Detect which cell encompasses the target text, then output its (X, Y) center coordinate. 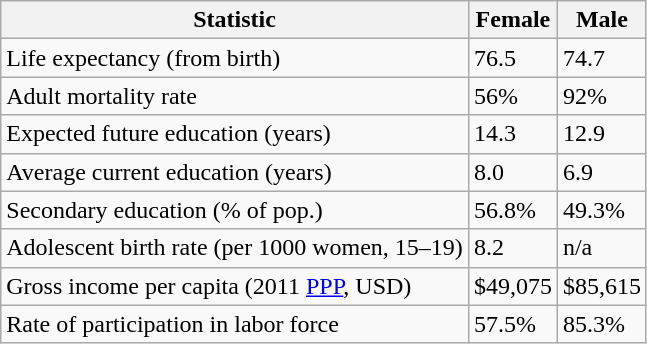
Expected future education (years) (235, 134)
56.8% (512, 210)
Average current education (years) (235, 172)
6.9 (602, 172)
$85,615 (602, 286)
92% (602, 96)
n/a (602, 248)
14.3 (512, 134)
Adolescent birth rate (per 1000 women, 15–19) (235, 248)
Female (512, 20)
76.5 (512, 58)
74.7 (602, 58)
Life expectancy (from birth) (235, 58)
Male (602, 20)
85.3% (602, 324)
8.2 (512, 248)
8.0 (512, 172)
Rate of participation in labor force (235, 324)
56% (512, 96)
12.9 (602, 134)
Statistic (235, 20)
49.3% (602, 210)
Secondary education (% of pop.) (235, 210)
Adult mortality rate (235, 96)
Gross income per capita (2011 PPP, USD) (235, 286)
57.5% (512, 324)
$49,075 (512, 286)
